Pinpoint the cell where the given text exists, returning its (X, Y) midpoint coordinate. 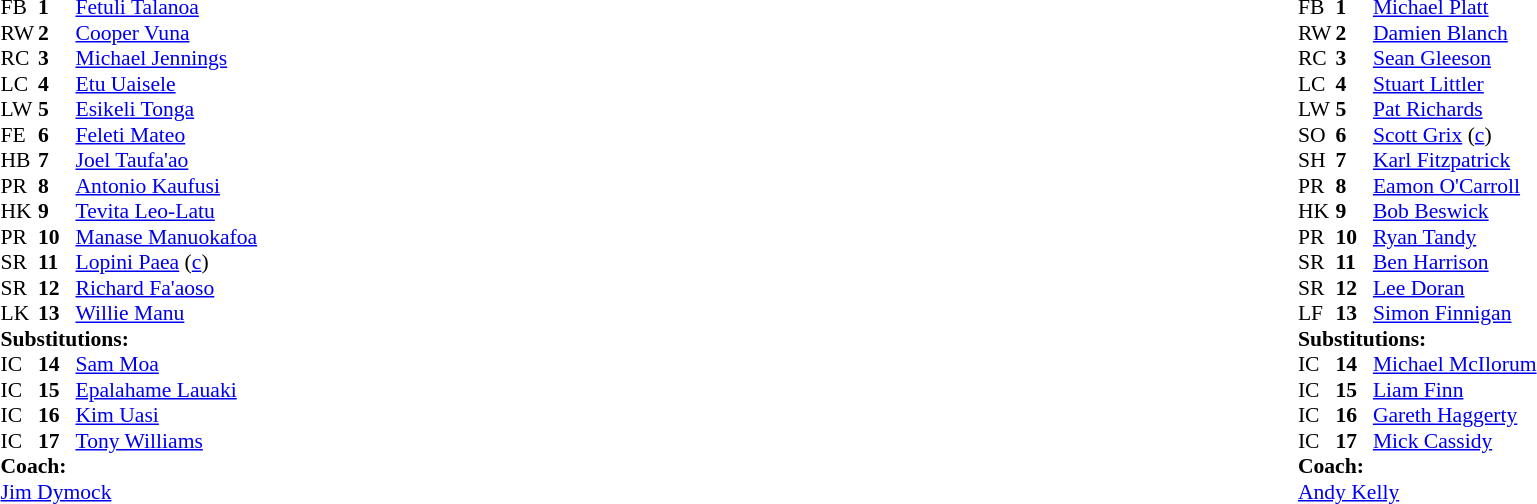
Michael McIlorum (1455, 365)
Joel Taufa'ao (167, 161)
Cooper Vuna (167, 33)
Tony Williams (167, 441)
Karl Fitzpatrick (1455, 161)
SO (1317, 135)
Sean Gleeson (1455, 59)
HB (19, 161)
Liam Finn (1455, 390)
Lopini Paea (c) (167, 263)
Epalahame Lauaki (167, 390)
Feleti Mateo (167, 135)
Kim Uasi (167, 415)
LK (19, 313)
Stuart Littler (1455, 84)
Bob Beswick (1455, 211)
Sam Moa (167, 365)
Damien Blanch (1455, 33)
Eamon O'Carroll (1455, 186)
Mick Cassidy (1455, 441)
Esikeli Tonga (167, 109)
Etu Uaisele (167, 84)
FE (19, 135)
LF (1317, 313)
Gareth Haggerty (1455, 415)
Tevita Leo-Latu (167, 211)
Michael Jennings (167, 59)
Manase Manuokafoa (167, 237)
Ben Harrison (1455, 263)
Ryan Tandy (1455, 237)
Simon Finnigan (1455, 313)
Lee Doran (1455, 288)
Scott Grix (c) (1455, 135)
Antonio Kaufusi (167, 186)
SH (1317, 161)
Willie Manu (167, 313)
Richard Fa'aoso (167, 288)
Pat Richards (1455, 109)
